Determine the [x, y] coordinate at the center of the cell enclosing the given text.  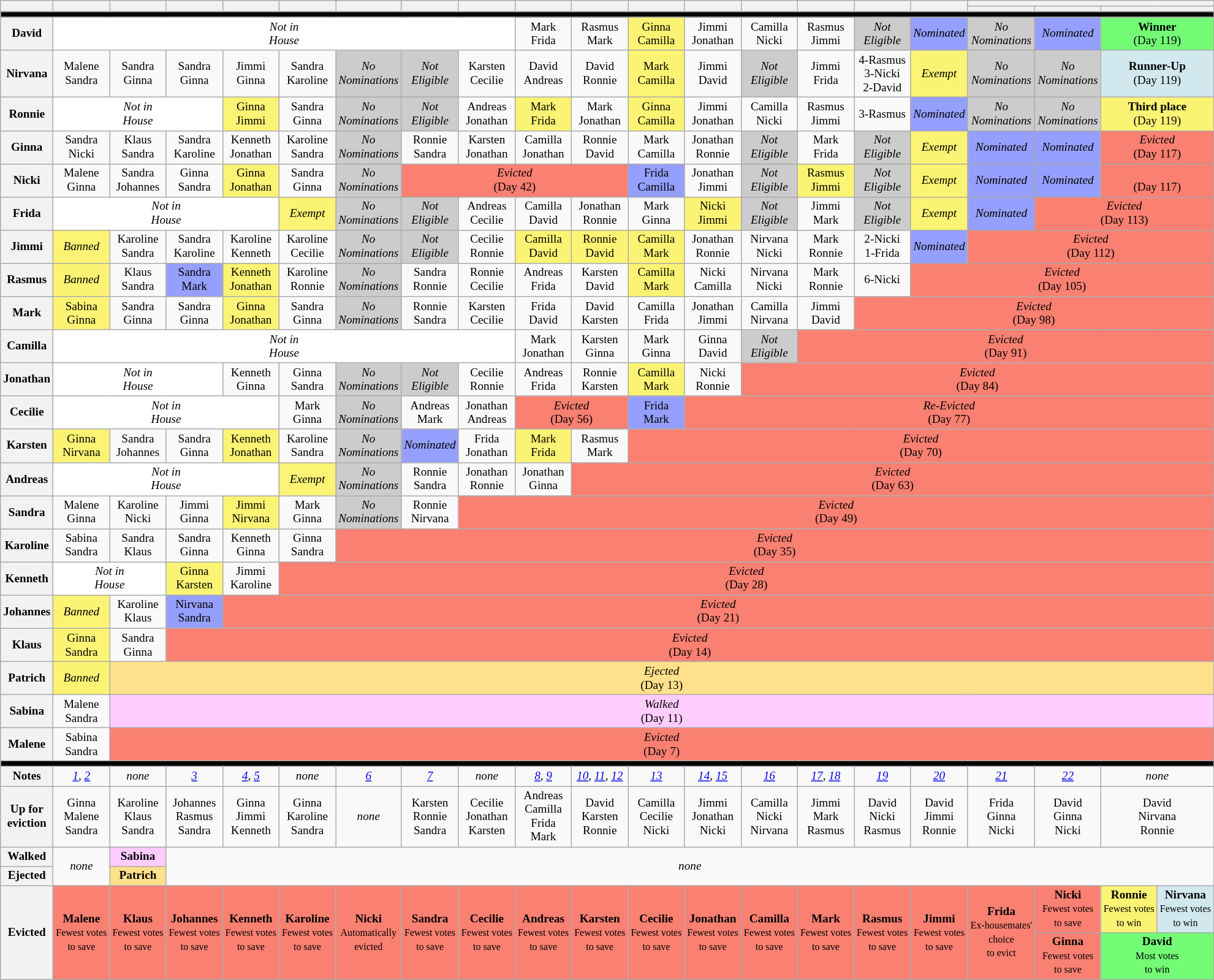
Kenneth [27, 579]
DavidMost votesto win [1157, 956]
Ejected(Day 13) [662, 678]
CecilieJonathanKarsten [487, 816]
DavidKarstenRonnie [600, 816]
KarolineKlaus [138, 612]
Evicted(Day 63) [893, 479]
Evicted(Day 70) [921, 446]
19 [882, 777]
JimmiFewest votesto save [939, 933]
DavidNirvanaRonnie [1157, 816]
JohannesRasmusSandra [194, 816]
KennethFewest votesto save [251, 933]
SandraRonnie [430, 279]
KarolineNicki [138, 512]
Walked [27, 856]
DavidKarsten [600, 313]
Klaus [27, 645]
NirvanaFewest votesto win [1185, 910]
Camilla [27, 346]
Jimmi [27, 246]
AndreasCamillaFridaMark [543, 816]
16 [769, 777]
JonathanAndreas [487, 412]
22 [1068, 777]
Evicted(Day 105) [1063, 279]
NickiRonnie [713, 379]
JohannesFewest votesto save [194, 933]
Frida [27, 213]
Up foreviction [27, 816]
Runner-Up(Day 119) [1157, 74]
Ejected [27, 876]
FridaCamilla [656, 180]
FridaDavid [543, 313]
Re-Evicted(Day 77) [949, 412]
DavidRonnie [600, 74]
FridaMark [656, 412]
Evicted(Day 49) [836, 512]
Malene [27, 744]
JimmiJonathanNicki [713, 816]
Evicted(Day 113) [1125, 213]
Evicted(Day 28) [746, 579]
4, 5 [251, 777]
GinnaNirvana [82, 446]
JimmiNirvana [251, 512]
Evicted(Day 117) [1157, 147]
RonnieNirvana [430, 512]
FridaGinnaNicki [1001, 816]
20 [939, 777]
6-Nicki [882, 279]
Andreas [27, 479]
GinnaDavid [713, 346]
Ronnie [27, 114]
CamillaCecilieNicki [656, 816]
KarolineFewest votesto save [307, 933]
KarstenGinna [600, 346]
KarstenJonathan [487, 147]
NickiAutomaticallyevicted [369, 933]
KarolineKenneth [251, 246]
Ginna [27, 147]
CamillaFrida [656, 313]
SandraFewest votesto save [430, 933]
DavidAndreas [543, 74]
Nicki [27, 180]
KarstenDavid [600, 279]
RonnieKarsten [600, 379]
JimmiFrida [825, 74]
KarolineRonnie [307, 279]
17, 18 [825, 777]
Walked(Day 11) [662, 711]
JimmiMark [825, 213]
GinnaFewest votesto save [1068, 956]
GinnaJimmiKenneth [251, 816]
Evicted(Day 21) [718, 612]
JonathanFewest votesto save [713, 933]
8, 9 [543, 777]
MaleneFewest votesto save [82, 933]
13 [656, 777]
CamillaNickiNirvana [769, 816]
3-Rasmus [882, 114]
SabinaGinna [82, 313]
Evicted(Day 14) [690, 645]
SandraKlaus [138, 545]
Third place(Day 119) [1157, 114]
KarolineCecilie [307, 246]
GinnaKarolineSandra [307, 816]
Karsten [27, 446]
Evicted(Day 56) [571, 412]
RasmusFewest votesto save [882, 933]
KarstenRonnieSandra [430, 816]
FridaJonathan [487, 446]
2-Nicki1-Frida [882, 246]
GinnaMaleneSandra [82, 816]
AndreasFewest votesto save [543, 933]
KlausFewest votesto save [138, 933]
Nirvana [27, 74]
JimmiMarkRasmus [825, 816]
AndreasJonathan [487, 114]
Karoline [27, 545]
DavidGinnaNicki [1068, 816]
Evicted(Day 112) [1091, 246]
RonnieFewest votesto win [1129, 910]
NirvanaSandra [194, 612]
GinnaJimmi [251, 114]
14, 15 [713, 777]
JimmiKaroline [251, 579]
6 [369, 777]
Evicted(Day 91) [1005, 346]
Cecilie [27, 412]
NickiCamilla [713, 279]
DavidNickiRasmus [882, 816]
1, 2 [82, 777]
Evicted(Day 84) [977, 379]
JonathanGinna [543, 479]
SandraNicki [82, 147]
CamillaNirvana [769, 313]
CamillaJonathan [543, 147]
KarstenFewest votesto save [600, 933]
Johannes [27, 612]
7 [430, 777]
Evicted(Day 7) [662, 744]
DavidJimmiRonnie [939, 816]
NickiFewest votesto save [1068, 910]
(Day 117) [1157, 180]
David [27, 34]
Evicted [27, 933]
AndreasCecilie [487, 213]
KarolineKlausSandra [138, 816]
10, 11, 12 [600, 777]
NickiJimmi [713, 213]
3 [194, 777]
4-Rasmus3-Nicki2-David [882, 74]
Notes [27, 777]
AndreasMark [430, 412]
Sandra [27, 512]
Evicted(Day 42) [515, 180]
Evicted(Day 35) [775, 545]
FridaEx-housemates'choiceto evict [1001, 933]
Evicted(Day 98) [1034, 313]
Mark [27, 313]
Jonathan [27, 379]
MarkFewest votesto save [825, 933]
GinnaKarsten [194, 579]
RonnieCecilie [487, 279]
21 [1001, 777]
Winner(Day 119) [1157, 34]
CamillaFewest votesto save [769, 933]
Rasmus [27, 279]
SandraMark [194, 279]
